From the cell containing the given text, extract its center point as [x, y] coordinate. 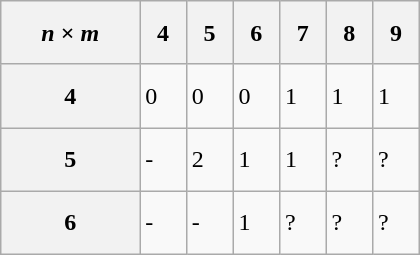
8 [350, 32]
7 [302, 32]
9 [396, 32]
2 [210, 160]
n × m [70, 32]
